Output the [X, Y] coordinate of the center of the cell containing the given text.  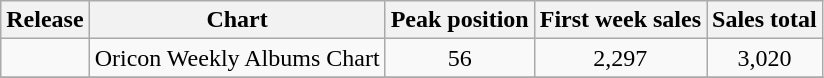
56 [460, 58]
Oricon Weekly Albums Chart [237, 58]
Release [45, 20]
Peak position [460, 20]
2,297 [620, 58]
3,020 [765, 58]
Sales total [765, 20]
Chart [237, 20]
First week sales [620, 20]
